Detect which cell encompasses the target text, then output its (x, y) center coordinate. 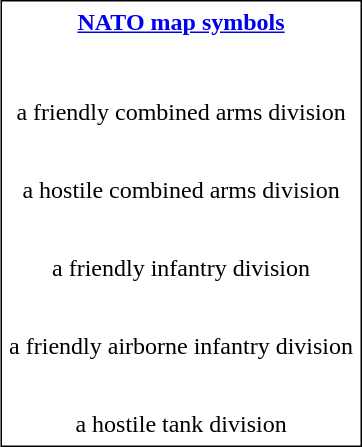
NATO map symbols (182, 22)
a friendly infantry division (182, 268)
a friendly airborne infantry division (182, 346)
a hostile tank division (182, 424)
a friendly combined arms division (182, 112)
a hostile combined arms division (182, 190)
